Return (x, y) of the center of cell containing provided text 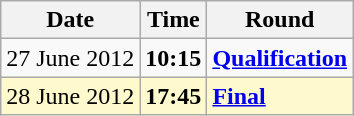
27 June 2012 (70, 58)
Time (174, 20)
10:15 (174, 58)
17:45 (174, 96)
Date (70, 20)
Round (280, 20)
Qualification (280, 58)
Final (280, 96)
28 June 2012 (70, 96)
